From the cell containing the given text, extract its center point as (X, Y) coordinate. 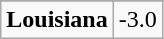
-3.0 (138, 20)
Louisiana (57, 20)
